Identify which cell holds the provided text, then report its [X, Y] central coordinate. 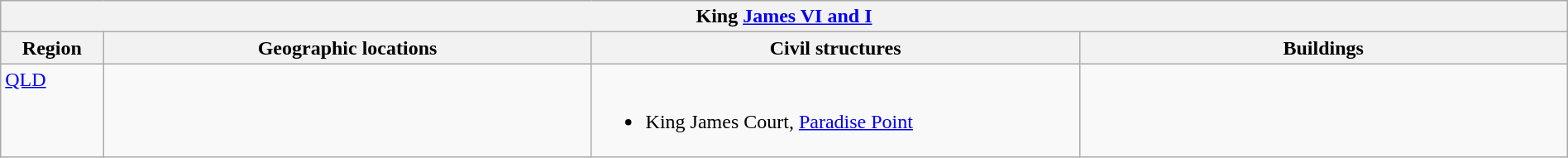
Buildings [1323, 48]
King James VI and I [784, 17]
QLD [52, 111]
Geographic locations [347, 48]
Civil structures [835, 48]
King James Court, Paradise Point [835, 111]
Region [52, 48]
